From the cell containing the given text, extract its center point as (X, Y) coordinate. 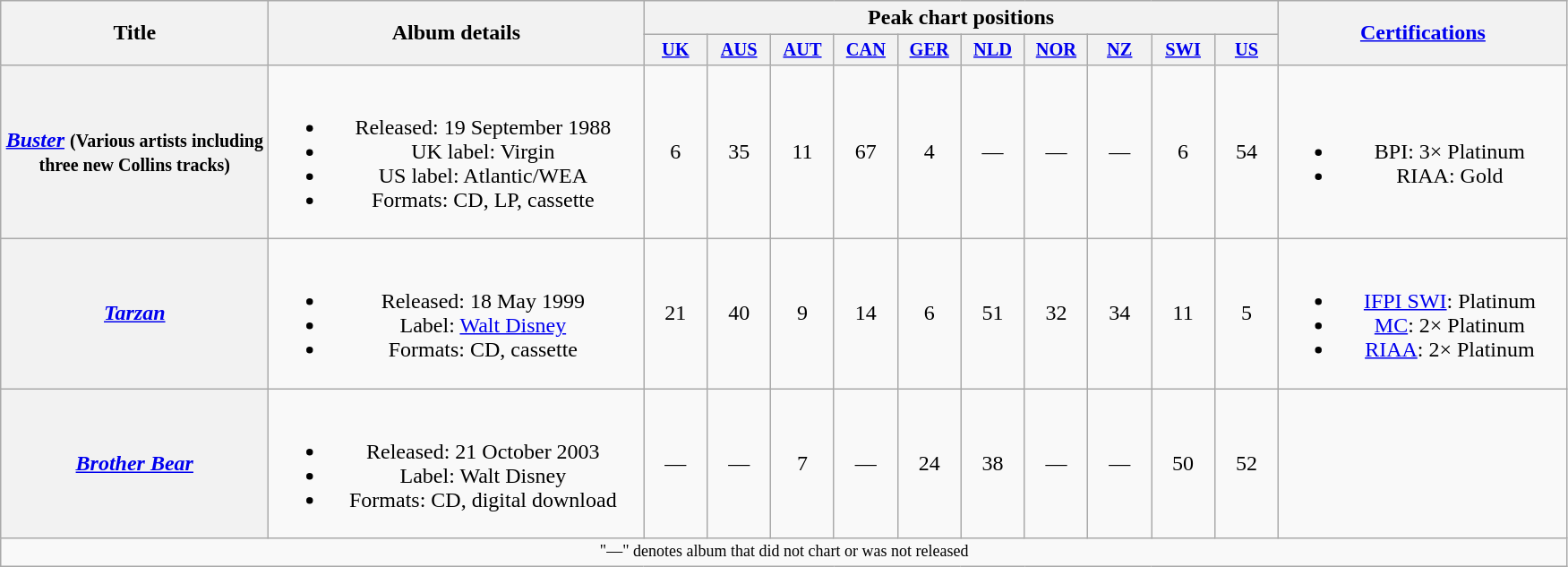
4 (930, 151)
9 (802, 314)
35 (740, 151)
Released: 18 May 1999Label: Walt DisneyFormats: CD, cassette (457, 314)
CAN (865, 50)
34 (1119, 314)
67 (865, 151)
38 (992, 464)
7 (802, 464)
54 (1247, 151)
Title (134, 33)
21 (675, 314)
IFPI SWI: PlatinumMC: 2× PlatinumRIAA: 2× Platinum (1422, 314)
NZ (1119, 50)
Released: 21 October 2003Label: Walt DisneyFormats: CD, digital download (457, 464)
US (1247, 50)
14 (865, 314)
GER (930, 50)
40 (740, 314)
50 (1184, 464)
Album details (457, 33)
52 (1247, 464)
Tarzan (134, 314)
AUT (802, 50)
NOR (1057, 50)
AUS (740, 50)
Certifications (1422, 33)
BPI: 3× PlatinumRIAA: Gold (1422, 151)
24 (930, 464)
32 (1057, 314)
Buster (Various artists including three new Collins tracks) (134, 151)
51 (992, 314)
5 (1247, 314)
Peak chart positions (962, 18)
UK (675, 50)
"—" denotes album that did not chart or was not released (784, 552)
SWI (1184, 50)
Brother Bear (134, 464)
Released: 19 September 1988UK label: VirginUS label: Atlantic/WEAFormats: CD, LP, cassette (457, 151)
NLD (992, 50)
